Output the [X, Y] coordinate of the center of the cell containing the given text.  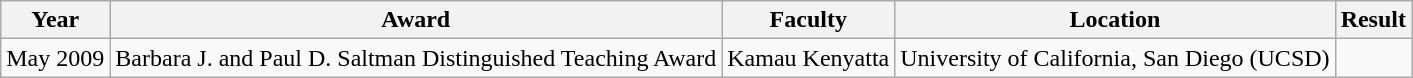
Location [1115, 20]
Award [416, 20]
Kamau Kenyatta [808, 58]
May 2009 [56, 58]
University of California, San Diego (UCSD) [1115, 58]
Faculty [808, 20]
Result [1373, 20]
Year [56, 20]
Barbara J. and Paul D. Saltman Distinguished Teaching Award [416, 58]
